Capture the cell that displays the provided text and extract its [X, Y] central coordinate. 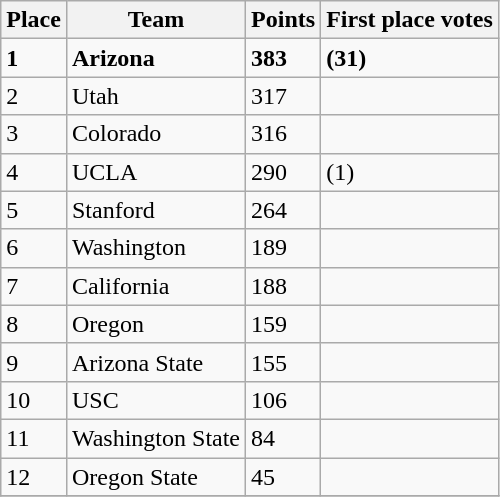
5 [34, 210]
3 [34, 134]
45 [284, 477]
155 [284, 362]
Oregon [156, 324]
USC [156, 400]
7 [34, 286]
189 [284, 248]
Colorado [156, 134]
264 [284, 210]
159 [284, 324]
4 [34, 172]
9 [34, 362]
316 [284, 134]
1 [34, 58]
California [156, 286]
290 [284, 172]
188 [284, 286]
(1) [410, 172]
12 [34, 477]
Place [34, 20]
2 [34, 96]
84 [284, 438]
383 [284, 58]
11 [34, 438]
317 [284, 96]
10 [34, 400]
First place votes [410, 20]
Washington State [156, 438]
Stanford [156, 210]
Arizona State [156, 362]
(31) [410, 58]
8 [34, 324]
6 [34, 248]
Points [284, 20]
Team [156, 20]
Oregon State [156, 477]
Washington [156, 248]
Arizona [156, 58]
Utah [156, 96]
UCLA [156, 172]
106 [284, 400]
